Determine the (x, y) coordinate at the center of the cell enclosing the given text.  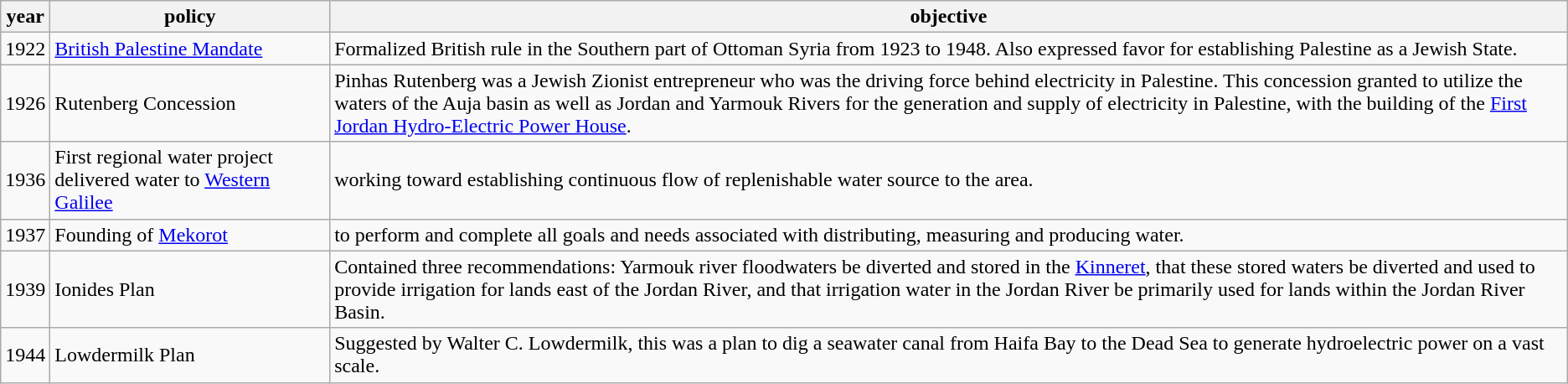
Formalized British rule in the Southern part of Ottoman Syria from 1923 to 1948. Also expressed favor for establishing Palestine as a Jewish State. (949, 49)
objective (949, 17)
1936 (25, 180)
year (25, 17)
Lowdermilk Plan (190, 355)
1926 (25, 103)
First regional water project delivered water to Western Galilee (190, 180)
1944 (25, 355)
1937 (25, 235)
working toward establishing continuous flow of replenishable water source to the area. (949, 180)
Founding of Mekorot (190, 235)
Rutenberg Concession (190, 103)
1939 (25, 289)
1922 (25, 49)
Ionides Plan (190, 289)
British Palestine Mandate (190, 49)
to perform and complete all goals and needs associated with distributing, measuring and producing water. (949, 235)
policy (190, 17)
